Return [X, Y] of the center of cell containing provided text 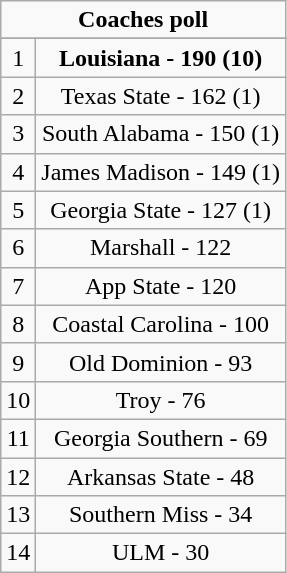
14 [18, 553]
11 [18, 438]
South Alabama - 150 (1) [161, 134]
Georgia State - 127 (1) [161, 210]
4 [18, 172]
7 [18, 286]
Troy - 76 [161, 400]
Marshall - 122 [161, 248]
Southern Miss - 34 [161, 515]
6 [18, 248]
James Madison - 149 (1) [161, 172]
10 [18, 400]
Louisiana - 190 (10) [161, 58]
1 [18, 58]
Coastal Carolina - 100 [161, 324]
Arkansas State - 48 [161, 477]
Georgia Southern - 69 [161, 438]
8 [18, 324]
2 [18, 96]
Coaches poll [144, 20]
Old Dominion - 93 [161, 362]
3 [18, 134]
ULM - 30 [161, 553]
Texas State - 162 (1) [161, 96]
12 [18, 477]
13 [18, 515]
9 [18, 362]
5 [18, 210]
App State - 120 [161, 286]
